Provide the [x, y] coordinate of the cell's center where the given text is located.  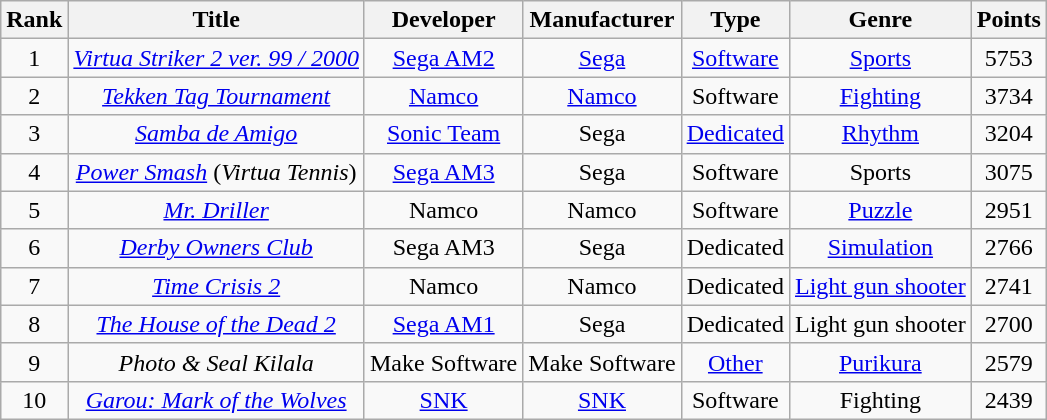
Title [216, 20]
Time Crisis 2 [216, 286]
2 [34, 96]
Derby Owners Club [216, 248]
The House of the Dead 2 [216, 324]
3734 [1008, 96]
3075 [1008, 172]
Photo & Seal Kilala [216, 362]
6 [34, 248]
Other [735, 362]
Manufacturer [602, 20]
Mr. Driller [216, 210]
Virtua Striker 2 ver. 99 / 2000 [216, 58]
Sonic Team [443, 134]
2741 [1008, 286]
9 [34, 362]
Points [1008, 20]
Power Smash (Virtua Tennis) [216, 172]
Type [735, 20]
Samba de Amigo [216, 134]
Rhythm [880, 134]
Sega AM1 [443, 324]
1 [34, 58]
Puzzle [880, 210]
Sega AM2 [443, 58]
5753 [1008, 58]
Simulation [880, 248]
3204 [1008, 134]
10 [34, 400]
Purikura [880, 362]
2951 [1008, 210]
2579 [1008, 362]
Rank [34, 20]
3 [34, 134]
8 [34, 324]
7 [34, 286]
Tekken Tag Tournament [216, 96]
4 [34, 172]
5 [34, 210]
Garou: Mark of the Wolves [216, 400]
Genre [880, 20]
2766 [1008, 248]
2439 [1008, 400]
2700 [1008, 324]
Developer [443, 20]
